Return the (x, y) coordinate for the center point of the cell that contains the specified text.  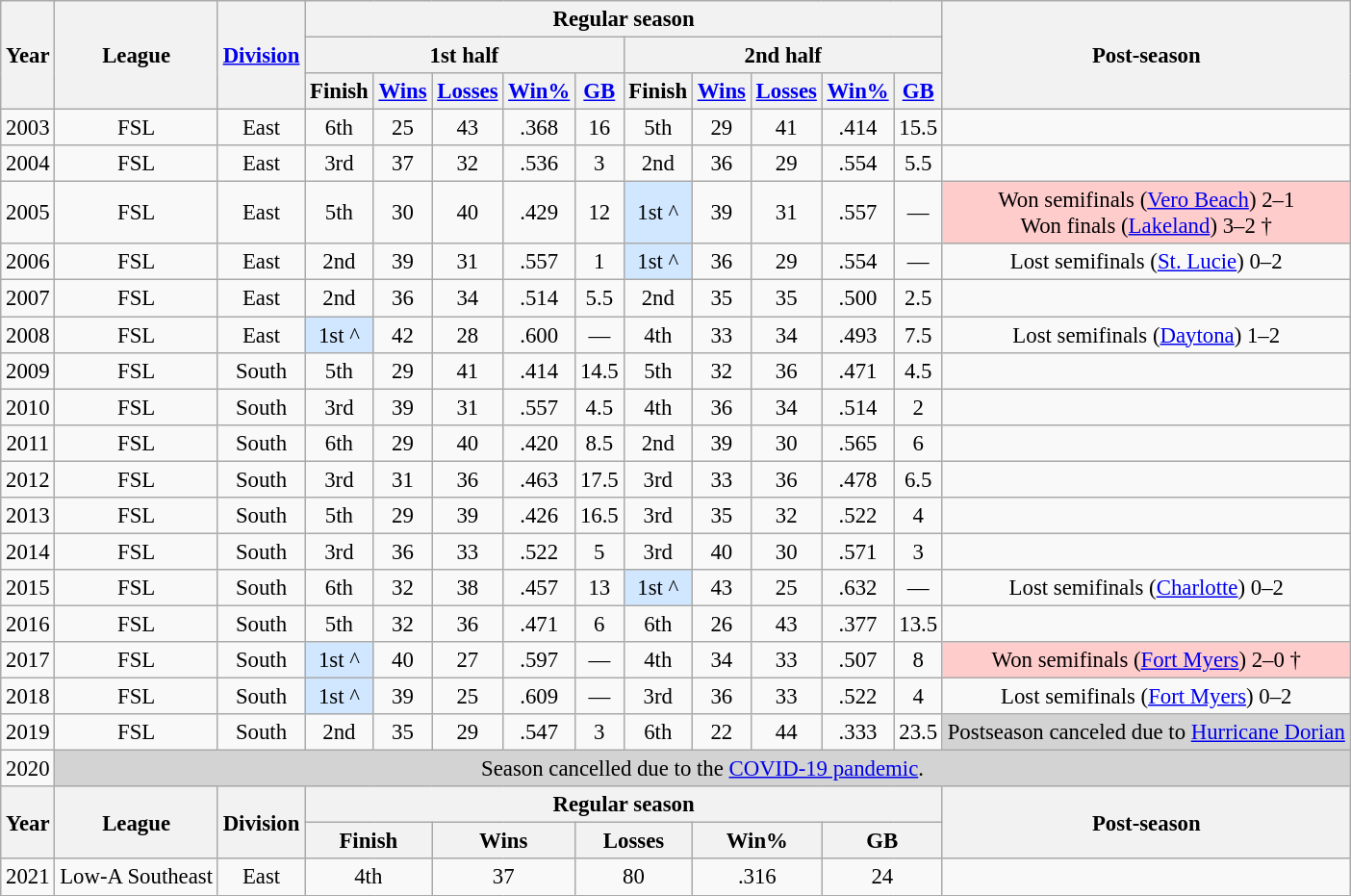
.333 (858, 732)
22 (722, 732)
2018 (28, 697)
.609 (539, 697)
2003 (28, 128)
23.5 (918, 732)
.571 (858, 551)
15.5 (918, 128)
Lost semifinals (Fort Myers) 0–2 (1146, 697)
16.5 (599, 516)
.597 (539, 660)
.536 (539, 164)
27 (468, 660)
2 (918, 407)
5 (599, 551)
42 (402, 335)
.493 (858, 335)
12 (599, 214)
2017 (28, 660)
Lost semifinals (Daytona) 1–2 (1146, 335)
7.5 (918, 335)
2020 (28, 769)
38 (468, 588)
2004 (28, 164)
2007 (28, 298)
.420 (539, 443)
2016 (28, 624)
.547 (539, 732)
.368 (539, 128)
13.5 (918, 624)
.457 (539, 588)
6.5 (918, 479)
17.5 (599, 479)
.500 (858, 298)
.632 (858, 588)
2013 (28, 516)
.426 (539, 516)
.429 (539, 214)
Postseason canceled due to Hurricane Dorian (1146, 732)
.507 (858, 660)
24 (881, 878)
2.5 (918, 298)
13 (599, 588)
2009 (28, 371)
.377 (858, 624)
Season cancelled due to the COVID-19 pandemic. (702, 769)
2005 (28, 214)
.316 (756, 878)
2nd half (783, 56)
2011 (28, 443)
1 (599, 263)
2006 (28, 263)
.600 (539, 335)
2019 (28, 732)
28 (468, 335)
14.5 (599, 371)
.565 (858, 443)
1st half (464, 56)
2008 (28, 335)
80 (634, 878)
Lost semifinals (St. Lucie) 0–2 (1146, 263)
.478 (858, 479)
16 (599, 128)
Lost semifinals (Charlotte) 0–2 (1146, 588)
2010 (28, 407)
Won semifinals (Vero Beach) 2–1Won finals (Lakeland) 3–2 † (1146, 214)
.463 (539, 479)
2021 (28, 878)
26 (722, 624)
2015 (28, 588)
Low-A Southeast (137, 878)
8.5 (599, 443)
2012 (28, 479)
Won semifinals (Fort Myers) 2–0 † (1146, 660)
44 (786, 732)
2014 (28, 551)
8 (918, 660)
